Scan for the cell matching the given text and deliver its (x, y) coordinate at center. 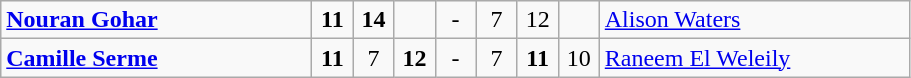
Raneem El Weleily (754, 58)
14 (374, 20)
Nouran Gohar (156, 20)
Camille Serme (156, 58)
10 (578, 58)
Alison Waters (754, 20)
